Capture the cell that displays the provided text and extract its [X, Y] central coordinate. 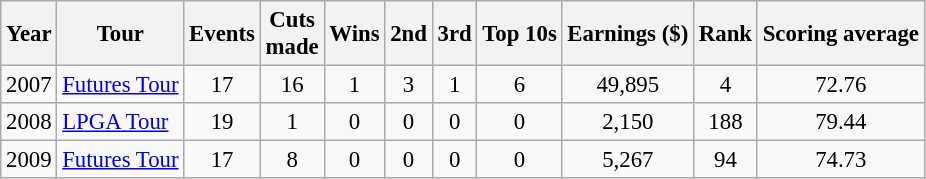
2009 [29, 160]
2,150 [628, 122]
Earnings ($) [628, 34]
Tour [120, 34]
72.76 [840, 85]
Wins [354, 34]
19 [222, 122]
Scoring average [840, 34]
8 [292, 160]
3 [408, 85]
Top 10s [520, 34]
Events [222, 34]
Year [29, 34]
16 [292, 85]
2nd [408, 34]
6 [520, 85]
188 [726, 122]
79.44 [840, 122]
Rank [726, 34]
74.73 [840, 160]
4 [726, 85]
LPGA Tour [120, 122]
3rd [454, 34]
2008 [29, 122]
2007 [29, 85]
94 [726, 160]
Cutsmade [292, 34]
5,267 [628, 160]
49,895 [628, 85]
